For the text-containing cell, return its midpoint in [x, y] coordinate format. 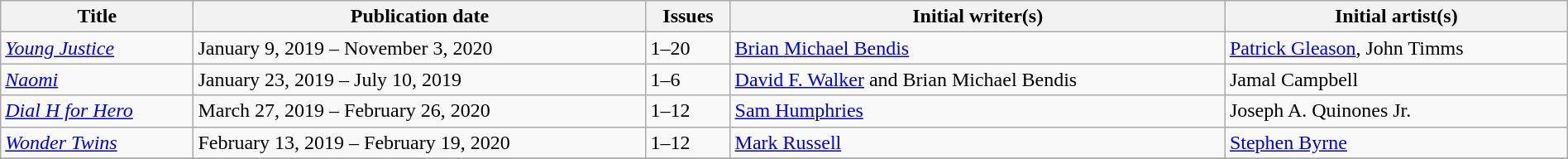
Mark Russell [978, 142]
Stephen Byrne [1396, 142]
March 27, 2019 – February 26, 2020 [420, 111]
1–20 [688, 48]
David F. Walker and Brian Michael Bendis [978, 79]
Issues [688, 17]
Patrick Gleason, John Timms [1396, 48]
Title [98, 17]
January 23, 2019 – July 10, 2019 [420, 79]
January 9, 2019 – November 3, 2020 [420, 48]
Publication date [420, 17]
February 13, 2019 – February 19, 2020 [420, 142]
Sam Humphries [978, 111]
Joseph A. Quinones Jr. [1396, 111]
Naomi [98, 79]
Young Justice [98, 48]
Dial H for Hero [98, 111]
Brian Michael Bendis [978, 48]
Initial writer(s) [978, 17]
1–6 [688, 79]
Wonder Twins [98, 142]
Initial artist(s) [1396, 17]
Jamal Campbell [1396, 79]
